Return [x, y] of the center of cell containing provided text 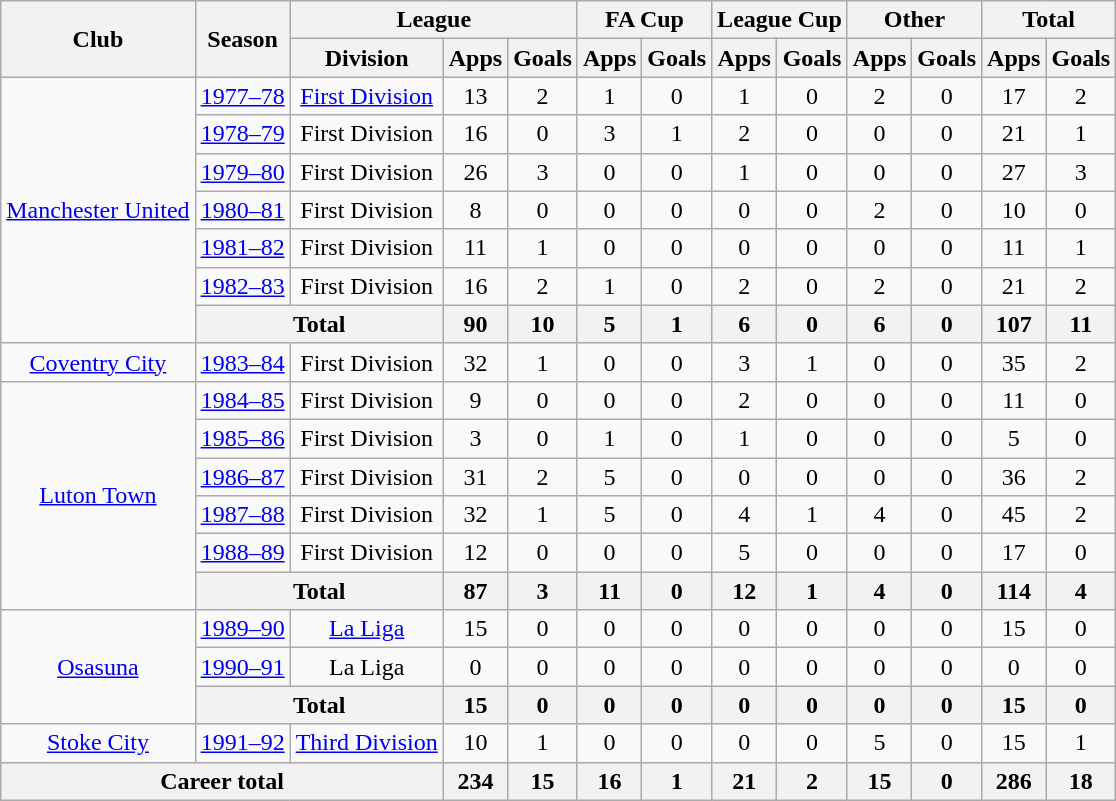
Club [98, 39]
FA Cup [644, 20]
1987–88 [242, 515]
1983–84 [242, 362]
27 [1014, 172]
Manchester United [98, 210]
Osasuna [98, 667]
13 [475, 96]
1988–89 [242, 553]
87 [475, 591]
1982–83 [242, 286]
1991–92 [242, 743]
League Cup [780, 20]
90 [475, 324]
36 [1014, 477]
1990–91 [242, 667]
Third Division [366, 743]
8 [475, 210]
1980–81 [242, 210]
Luton Town [98, 495]
1984–85 [242, 400]
107 [1014, 324]
Career total [222, 781]
114 [1014, 591]
1981–82 [242, 248]
35 [1014, 362]
286 [1014, 781]
1986–87 [242, 477]
Division [366, 58]
1977–78 [242, 96]
1979–80 [242, 172]
1978–79 [242, 134]
1985–86 [242, 438]
Stoke City [98, 743]
234 [475, 781]
31 [475, 477]
9 [475, 400]
League [434, 20]
45 [1014, 515]
18 [1081, 781]
Season [242, 39]
1989–90 [242, 629]
Other [914, 20]
Coventry City [98, 362]
26 [475, 172]
